From the cell containing the given text, extract its center point as (x, y) coordinate. 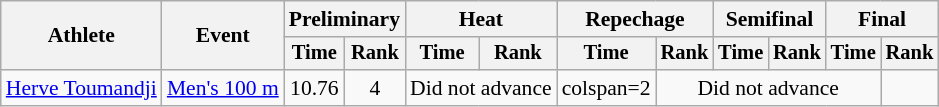
10.76 (314, 88)
colspan=2 (606, 88)
Final (882, 19)
Preliminary (344, 19)
Repechage (636, 19)
Herve Toumandji (82, 88)
Athlete (82, 36)
Semifinal (769, 19)
Heat (481, 19)
Event (223, 36)
4 (375, 88)
Men's 100 m (223, 88)
